Determine the (x, y) coordinate at the center of the cell enclosing the given text.  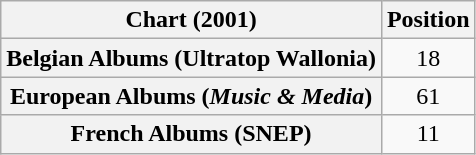
18 (428, 58)
11 (428, 134)
European Albums (Music & Media) (192, 96)
Belgian Albums (Ultratop Wallonia) (192, 58)
Position (428, 20)
French Albums (SNEP) (192, 134)
61 (428, 96)
Chart (2001) (192, 20)
